Extract the (x, y) coordinate from the center of the cell holding the provided text.  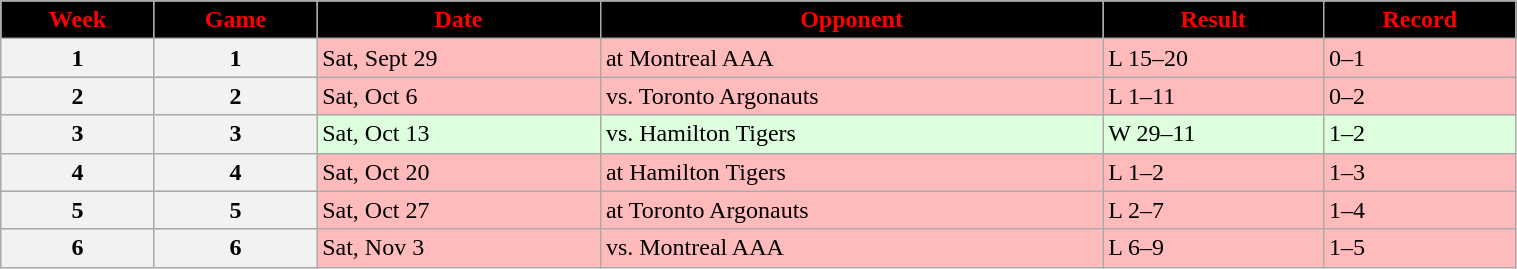
L 6–9 (1214, 248)
1–3 (1420, 172)
vs. Hamilton Tigers (851, 134)
1–4 (1420, 210)
Sat, Oct 6 (459, 96)
Sat, Oct 27 (459, 210)
0–1 (1420, 58)
W 29–11 (1214, 134)
Game (235, 20)
Date (459, 20)
Sat, Sept 29 (459, 58)
L 2–7 (1214, 210)
Opponent (851, 20)
1–2 (1420, 134)
vs. Toronto Argonauts (851, 96)
Sat, Oct 13 (459, 134)
Sat, Nov 3 (459, 248)
1–5 (1420, 248)
Week (78, 20)
at Montreal AAA (851, 58)
L 1–2 (1214, 172)
vs. Montreal AAA (851, 248)
at Toronto Argonauts (851, 210)
Result (1214, 20)
0–2 (1420, 96)
L 1–11 (1214, 96)
Sat, Oct 20 (459, 172)
Record (1420, 20)
L 15–20 (1214, 58)
at Hamilton Tigers (851, 172)
